Search for the cell housing the specified text and yield its [X, Y] center coordinate. 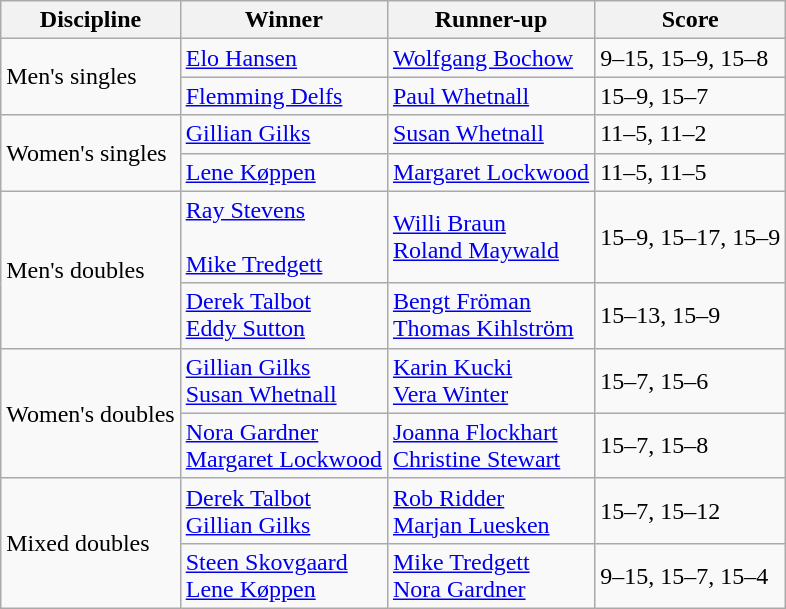
Gillian Gilks [284, 134]
15–7, 15–12 [690, 510]
Women's doubles [90, 413]
Winner [284, 20]
Steen Skovgaard Lene Køppen [284, 576]
Elo Hansen [284, 58]
Women's singles [90, 153]
Karin Kucki Vera Winter [490, 380]
9–15, 15–9, 15–8 [690, 58]
Men's doubles [90, 270]
Ray Stevens Mike Tredgett [284, 237]
Paul Whetnall [490, 96]
Rob Ridder Marjan Luesken [490, 510]
15–13, 15–9 [690, 316]
Derek Talbot Gillian Gilks [284, 510]
11–5, 11–5 [690, 172]
Flemming Delfs [284, 96]
Susan Whetnall [490, 134]
15–7, 15–6 [690, 380]
15–9, 15–17, 15–9 [690, 237]
Willi Braun Roland Maywald [490, 237]
Runner-up [490, 20]
Joanna Flockhart Christine Stewart [490, 446]
Nora Gardner Margaret Lockwood [284, 446]
Mixed doubles [90, 543]
Margaret Lockwood [490, 172]
Mike Tredgett Nora Gardner [490, 576]
Bengt Fröman Thomas Kihlström [490, 316]
Wolfgang Bochow [490, 58]
11–5, 11–2 [690, 134]
Score [690, 20]
15–9, 15–7 [690, 96]
Gillian Gilks Susan Whetnall [284, 380]
15–7, 15–8 [690, 446]
Derek Talbot Eddy Sutton [284, 316]
Discipline [90, 20]
9–15, 15–7, 15–4 [690, 576]
Men's singles [90, 77]
Lene Køppen [284, 172]
